Pinpoint the cell where the given text exists, returning its (X, Y) midpoint coordinate. 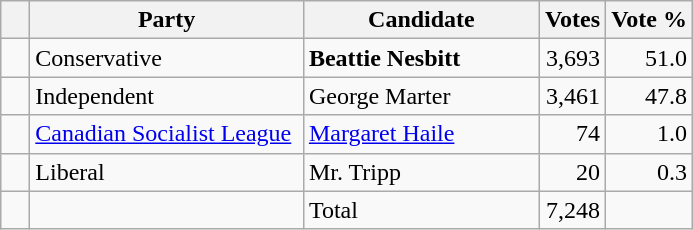
Independent (167, 96)
Candidate (421, 20)
3,461 (572, 96)
Vote % (650, 20)
Liberal (167, 172)
Conservative (167, 58)
0.3 (650, 172)
Beattie Nesbitt (421, 58)
Votes (572, 20)
7,248 (572, 210)
1.0 (650, 134)
51.0 (650, 58)
3,693 (572, 58)
20 (572, 172)
Canadian Socialist League (167, 134)
Total (421, 210)
74 (572, 134)
Mr. Tripp (421, 172)
Margaret Haile (421, 134)
Party (167, 20)
George Marter (421, 96)
47.8 (650, 96)
